Locate the cell with the specified text and output its (x, y) center coordinate. 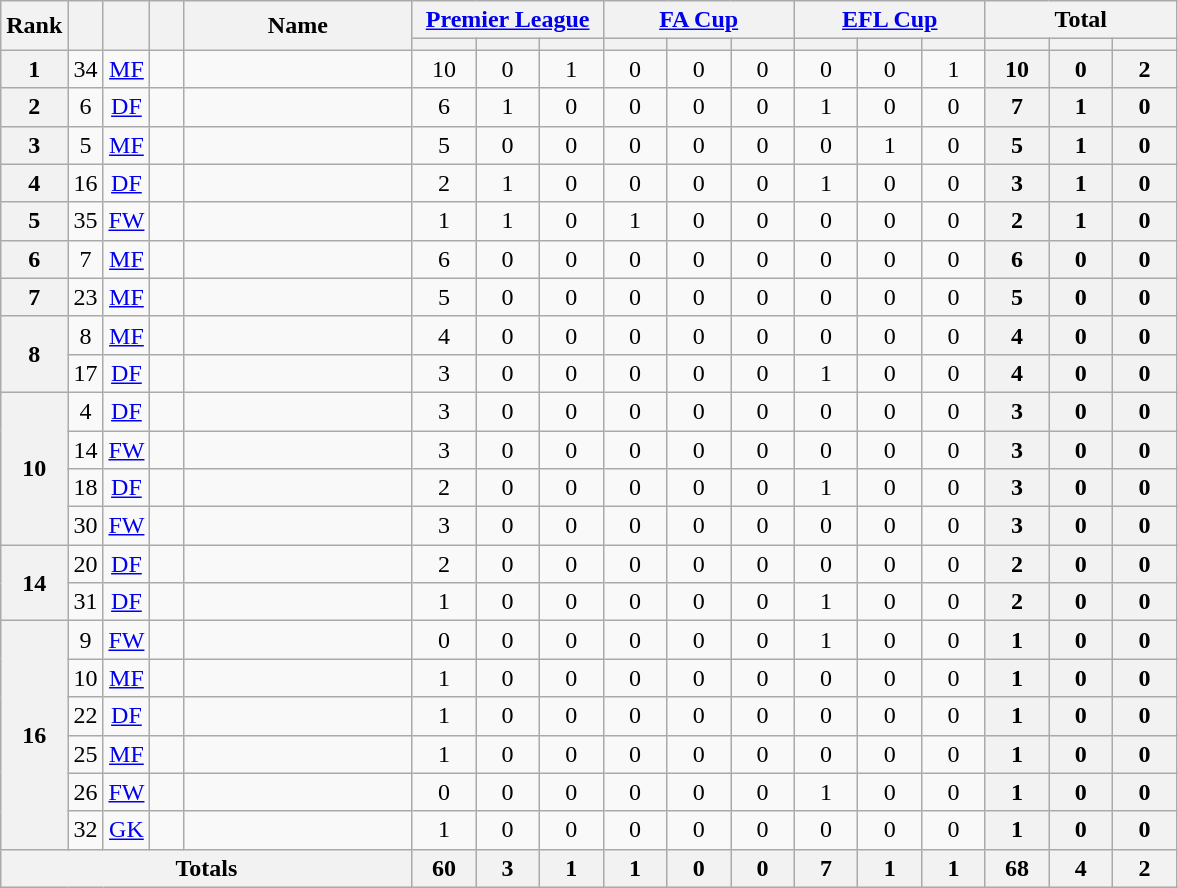
22 (86, 716)
17 (86, 373)
20 (86, 564)
GK (126, 830)
30 (86, 526)
23 (86, 297)
34 (86, 69)
9 (86, 640)
Name (298, 26)
31 (86, 602)
60 (444, 868)
FA Cup (698, 20)
25 (86, 754)
Total (1080, 20)
Totals (206, 868)
Rank (34, 26)
18 (86, 488)
Premier League (508, 20)
EFL Cup (890, 20)
35 (86, 221)
68 (1017, 868)
32 (86, 830)
26 (86, 792)
